Scan for the cell matching the given text and deliver its (X, Y) coordinate at center. 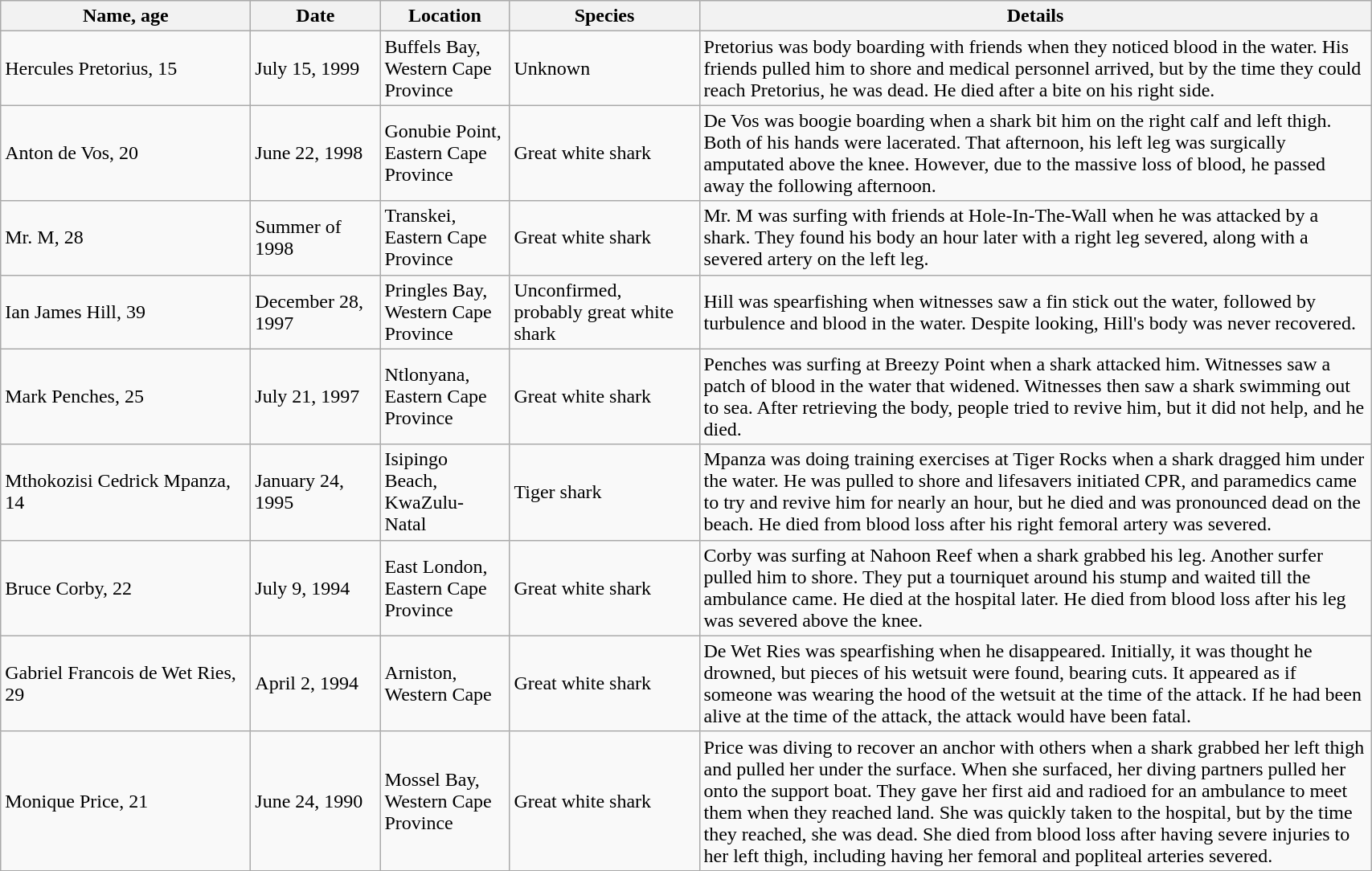
July 15, 1999 (315, 68)
Unknown (604, 68)
Hercules Pretorius, 15 (125, 68)
Gonubie Point, Eastern Cape Province (445, 153)
Unconfirmed, probably great white shark (604, 312)
Mossel Bay, Western Cape Province (445, 800)
Mr. M, 28 (125, 238)
Transkei, Eastern Cape Province (445, 238)
Anton de Vos, 20 (125, 153)
April 2, 1994 (315, 683)
Summer of 1998 (315, 238)
Arniston, Western Cape (445, 683)
Mark Penches, 25 (125, 397)
December 28, 1997 (315, 312)
January 24, 1995 (315, 492)
Bruce Corby, 22 (125, 588)
Pringles Bay, Western Cape Province (445, 312)
Location (445, 16)
Buffels Bay, Western Cape Province (445, 68)
East London, Eastern Cape Province (445, 588)
Tiger shark (604, 492)
Mthokozisi Cedrick Mpanza, 14 (125, 492)
June 22, 1998 (315, 153)
Species (604, 16)
June 24, 1990 (315, 800)
Details (1035, 16)
July 21, 1997 (315, 397)
July 9, 1994 (315, 588)
Ian James Hill, 39 (125, 312)
Monique Price, 21 (125, 800)
Isipingo Beach, KwaZulu-Natal (445, 492)
Ntlonyana, Eastern Cape Province (445, 397)
Gabriel Francois de Wet Ries, 29 (125, 683)
Name, age (125, 16)
Date (315, 16)
